Extract the [X, Y] coordinate from the center of the cell holding the provided text.  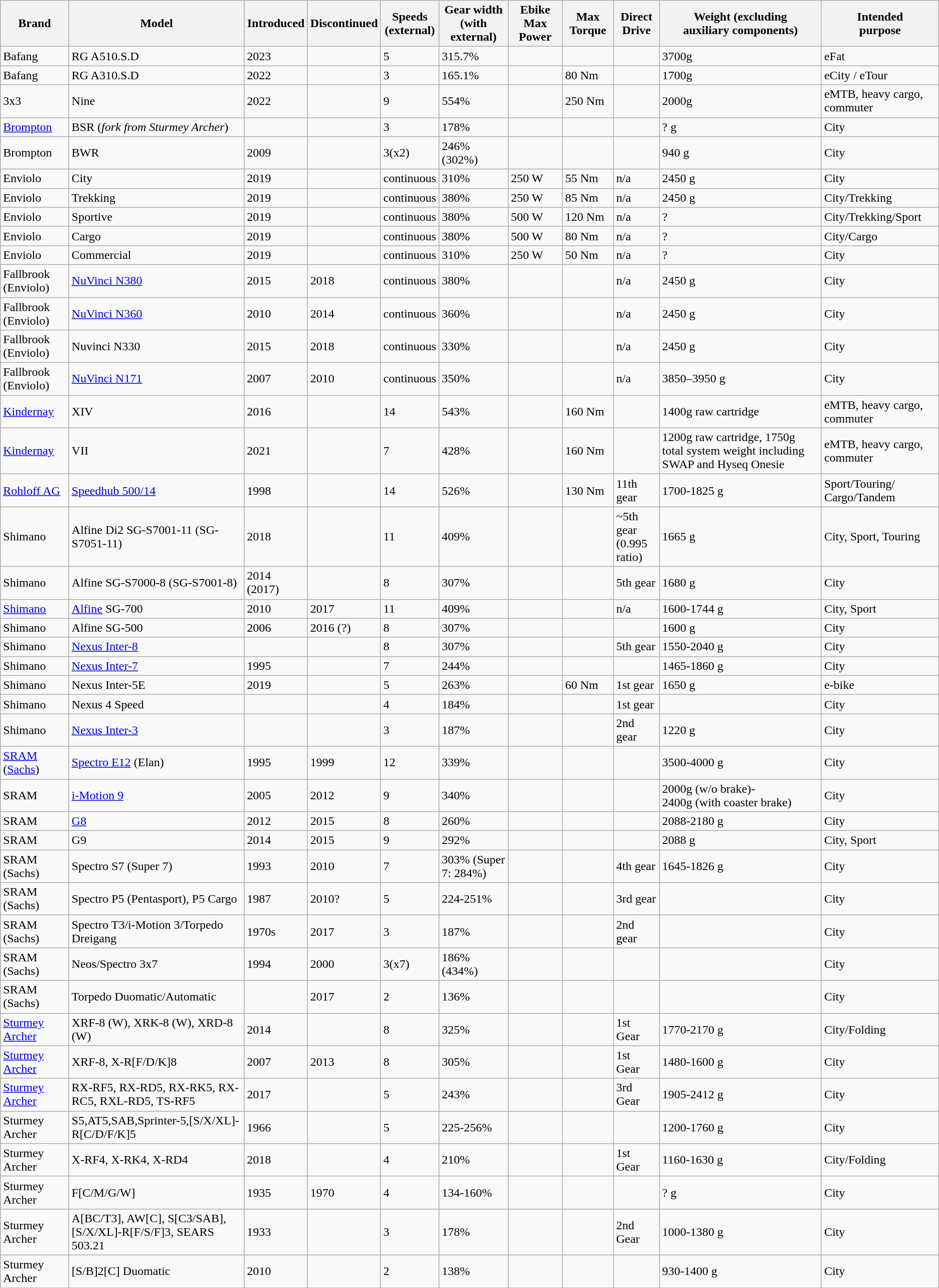
263% [474, 685]
F[C/M/G/W] [156, 1192]
Trekking [156, 198]
184% [474, 704]
1970s [276, 931]
Nine [156, 101]
2013 [344, 1062]
1700-1825 g [740, 491]
120 Nm [588, 217]
3(x7) [410, 964]
930-1400 g [740, 1271]
3700g [740, 56]
85 Nm [588, 198]
VII [156, 451]
Direct Drive [637, 24]
Nuvinci N330 [156, 346]
303% (Super 7: 284%) [474, 866]
2nd Gear [637, 1232]
BWR [156, 153]
60 Nm [588, 685]
1160-1630 g [740, 1160]
XIV [156, 411]
2010? [344, 899]
339% [474, 763]
XRF-8, X-R[F/D/K]8 [156, 1062]
Nexus 4 Speed [156, 704]
340% [474, 795]
S5,AT5,SAB,Sprinter-5,[S/X/XL]-R[C/D/F/K]5 [156, 1127]
12 [410, 763]
2014 (2017) [276, 583]
3rd Gear [637, 1095]
134-160% [474, 1192]
1993 [276, 866]
i-Motion 9 [156, 795]
BSR (fork from Sturmey Archer) [156, 127]
315.7% [474, 56]
1905-2412 g [740, 1095]
1200g raw cartridge, 1750g total system weight including SWAP and Hyseq Onesie [740, 451]
3x3 [35, 101]
3(x2) [410, 153]
e-bike [880, 685]
4th gear [637, 866]
Discontinued [344, 24]
eFat [880, 56]
Nexus Inter-8 [156, 647]
130 Nm [588, 491]
246% (302%) [474, 153]
1987 [276, 899]
Nexus Inter-5E [156, 685]
[S/B]2[C] Duomatic [156, 1271]
3850–3950 g [740, 379]
City, Sport, Touring [880, 537]
1933 [276, 1232]
305% [474, 1062]
428% [474, 451]
~5th gear(0.995 ratio) [637, 537]
325% [474, 1030]
2016 (?) [344, 628]
2088 g [740, 840]
Nexus Inter-7 [156, 666]
1700g [740, 75]
1998 [276, 491]
2023 [276, 56]
Torpedo Duomatic/Automatic [156, 996]
Intendedpurpose [880, 24]
Ebike Max Power [535, 24]
G8 [156, 821]
1970 [344, 1192]
1999 [344, 763]
1600-1744 g [740, 609]
Spectro S7 (Super 7) [156, 866]
1935 [276, 1192]
11th gear [637, 491]
City/Cargo [880, 236]
224-251% [474, 899]
eCity / eTour [880, 75]
NuVinci N380 [156, 281]
260% [474, 821]
3500-4000 g [740, 763]
Weight (excludingauxiliary components) [740, 24]
XRF-8 (W), XRK-8 (W), XRD-8 (W) [156, 1030]
1400g raw cartridge [740, 411]
City/Trekking [880, 198]
55 Nm [588, 179]
NuVinci N360 [156, 313]
1770-2170 g [740, 1030]
1600 g [740, 628]
250 Nm [588, 101]
2088-2180 g [740, 821]
2016 [276, 411]
A[BC/T3], AW[C], S[C3/SAB], [S/X/XL]-R[F/S/F]3, SEARS 503.21 [156, 1232]
Model [156, 24]
1480-1600 g [740, 1062]
1550-2040 g [740, 647]
2000g (w/o brake)-2400g (with coaster brake) [740, 795]
Rohloff AG [35, 491]
Cargo [156, 236]
1665 g [740, 537]
1000-1380 g [740, 1232]
X-RF4, X-RK4, X-RD4 [156, 1160]
Alfine Di2 SG-S7001-11 (SG-S7051-11) [156, 537]
Commercial [156, 255]
Neos/Spectro 3x7 [156, 964]
Speeds(external) [410, 24]
1200-1760 g [740, 1127]
1645-1826 g [740, 866]
RX-RF5, RX-RD5, RX-RK5, RX-RC5, RXL-RD5, TS-RF5 [156, 1095]
Spectro T3/i-Motion 3/Torpedo Dreigang [156, 931]
210% [474, 1160]
RG A310.S.D [156, 75]
Alfine SG-500 [156, 628]
243% [474, 1095]
1465-1860 g [740, 666]
Speedhub 500/14 [156, 491]
1994 [276, 964]
Sport/Touring/ Cargo/Tandem [880, 491]
292% [474, 840]
Max Torque [588, 24]
RG A510.S.D [156, 56]
Spectro E12 (Elan) [156, 763]
Brand [35, 24]
165.1% [474, 75]
Introduced [276, 24]
360% [474, 313]
50 Nm [588, 255]
330% [474, 346]
2000g [740, 101]
2005 [276, 795]
2000 [344, 964]
1966 [276, 1127]
Alfine SG-700 [156, 609]
Nexus Inter-3 [156, 730]
350% [474, 379]
City/Trekking/Sport [880, 217]
138% [474, 1271]
244% [474, 666]
136% [474, 996]
543% [474, 411]
1220 g [740, 730]
G9 [156, 840]
554% [474, 101]
186% (434%) [474, 964]
2009 [276, 153]
225-256% [474, 1127]
1680 g [740, 583]
2021 [276, 451]
NuVinci N171 [156, 379]
Spectro P5 (Pentasport), P5 Cargo [156, 899]
940 g [740, 153]
2006 [276, 628]
Alfine SG-S7000-8 (SG-S7001-8) [156, 583]
Sportive [156, 217]
1650 g [740, 685]
Gear width(with external) [474, 24]
526% [474, 491]
3rd gear [637, 899]
